Search for the cell housing the specified text and yield its [x, y] center coordinate. 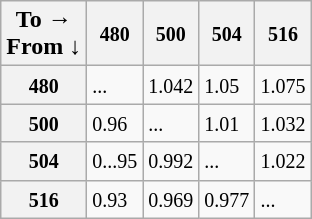
To →From ↓ [44, 34]
1.075 [283, 85]
0.977 [227, 199]
1.042 [171, 85]
0.969 [171, 199]
0...95 [115, 161]
0.93 [115, 199]
1.022 [283, 161]
0.96 [115, 123]
1.032 [283, 123]
1.01 [227, 123]
0.992 [171, 161]
1.05 [227, 85]
